Search for the cell housing the specified text and yield its (x, y) center coordinate. 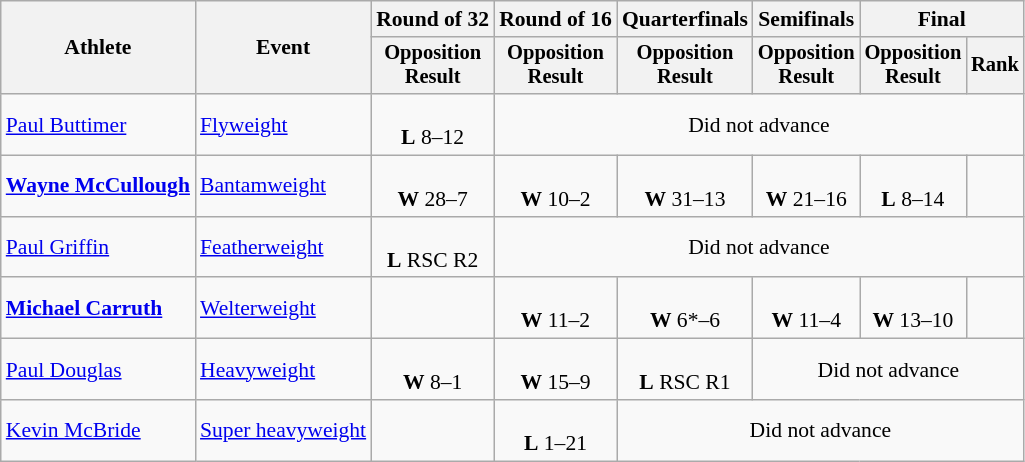
Welterweight (283, 308)
W 8–1 (432, 370)
Event (283, 48)
W 10–2 (556, 186)
Round of 16 (556, 19)
Heavyweight (283, 370)
Round of 32 (432, 19)
L 8–12 (432, 124)
Paul Buttimer (98, 124)
Kevin McBride (98, 430)
Featherweight (283, 248)
W 6*–6 (685, 308)
Paul Griffin (98, 248)
L 8–14 (914, 186)
L 1–21 (556, 430)
Semifinals (806, 19)
Flyweight (283, 124)
W 21–16 (806, 186)
Final (942, 19)
W 15–9 (556, 370)
Bantamweight (283, 186)
W 31–13 (685, 186)
W 13–10 (914, 308)
Quarterfinals (685, 19)
W 11–2 (556, 308)
Athlete (98, 48)
Michael Carruth (98, 308)
L RSC R2 (432, 248)
Super heavyweight (283, 430)
Wayne McCullough (98, 186)
L RSC R1 (685, 370)
Paul Douglas (98, 370)
W 28–7 (432, 186)
Rank (995, 66)
W 11–4 (806, 308)
